For the text-containing cell, return its midpoint in [x, y] coordinate format. 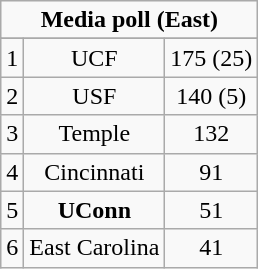
91 [212, 172]
1 [12, 58]
USF [94, 96]
2 [12, 96]
4 [12, 172]
5 [12, 210]
Media poll (East) [130, 20]
140 (5) [212, 96]
Temple [94, 134]
3 [12, 134]
51 [212, 210]
41 [212, 248]
Cincinnati [94, 172]
East Carolina [94, 248]
UConn [94, 210]
132 [212, 134]
6 [12, 248]
UCF [94, 58]
175 (25) [212, 58]
